Return the (x, y) coordinate for the center point of the cell that contains the specified text.  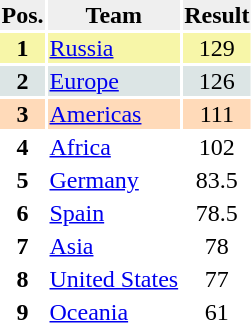
Team (114, 15)
61 (217, 312)
129 (217, 48)
Germany (114, 180)
4 (22, 147)
8 (22, 279)
77 (217, 279)
6 (22, 213)
Result (217, 15)
126 (217, 81)
102 (217, 147)
United States (114, 279)
Pos. (22, 15)
Americas (114, 114)
Asia (114, 246)
Spain (114, 213)
Russia (114, 48)
78 (217, 246)
78.5 (217, 213)
3 (22, 114)
2 (22, 81)
Africa (114, 147)
111 (217, 114)
5 (22, 180)
Europe (114, 81)
Oceania (114, 312)
7 (22, 246)
83.5 (217, 180)
9 (22, 312)
1 (22, 48)
